Provide the (x, y) coordinate of the cell's center where the given text is located.  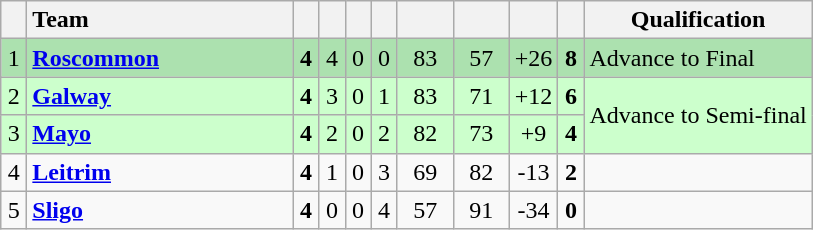
Roscommon (160, 58)
+9 (534, 134)
+12 (534, 96)
Mayo (160, 134)
+26 (534, 58)
Galway (160, 96)
73 (481, 134)
Qualification (698, 20)
Leitrim (160, 172)
71 (481, 96)
Advance to Semi-final (698, 115)
Advance to Final (698, 58)
5 (14, 210)
Team (160, 20)
-34 (534, 210)
6 (571, 96)
8 (571, 58)
69 (425, 172)
91 (481, 210)
Sligo (160, 210)
-13 (534, 172)
